Locate the cell with the specified text and output its [x, y] center coordinate. 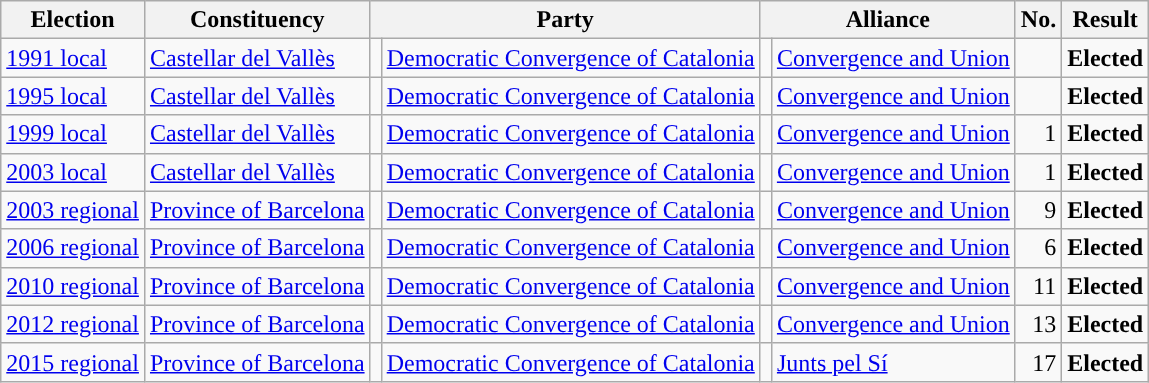
2003 local [73, 172]
Election [73, 20]
Party [565, 20]
Constituency [257, 20]
1995 local [73, 96]
2010 regional [73, 286]
Result [1106, 20]
2012 regional [73, 324]
No. [1038, 20]
6 [1038, 248]
1991 local [73, 58]
9 [1038, 210]
1999 local [73, 134]
Junts pel Sí [893, 362]
13 [1038, 324]
Alliance [888, 20]
2003 regional [73, 210]
2006 regional [73, 248]
11 [1038, 286]
17 [1038, 362]
2015 regional [73, 362]
